Detect which cell encompasses the target text, then output its (X, Y) center coordinate. 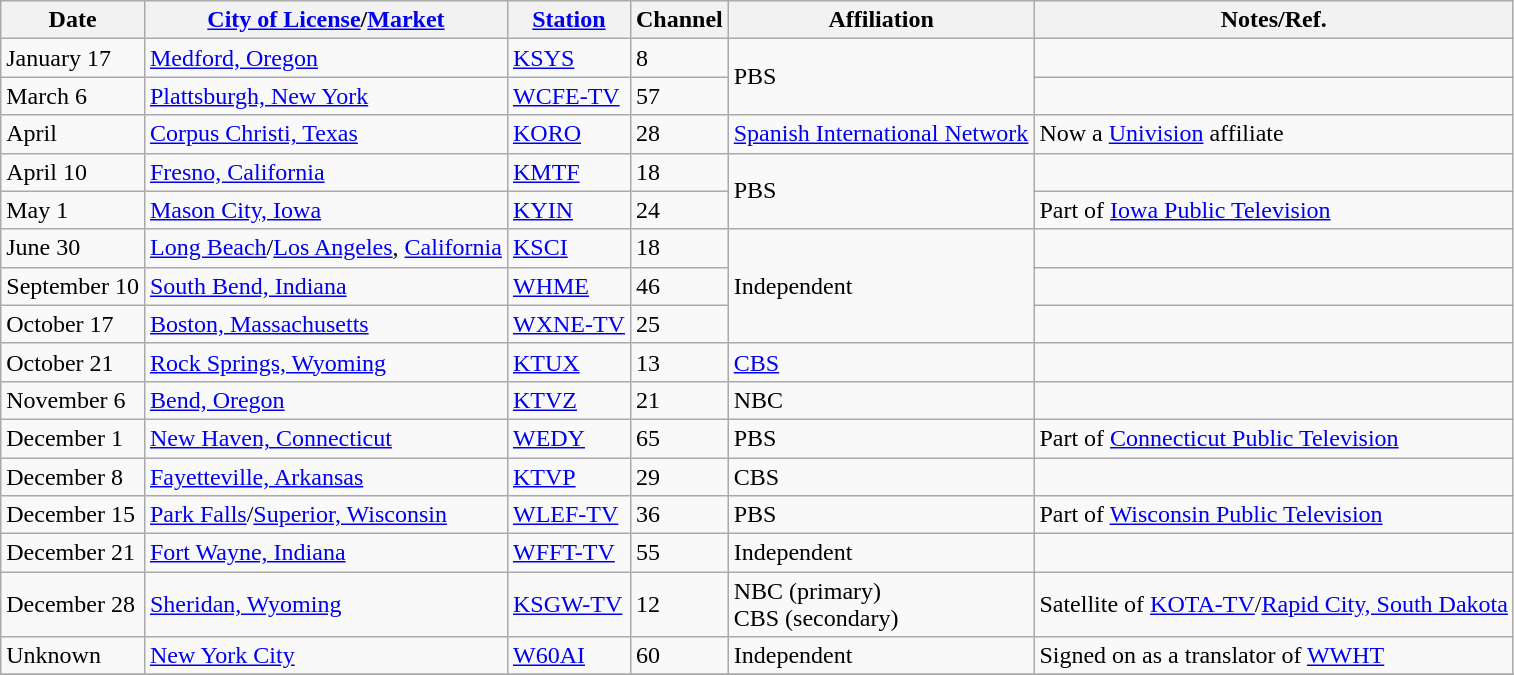
Part of Wisconsin Public Television (1274, 515)
NBC (primary) CBS (secondary) (881, 604)
Station (568, 20)
December 8 (73, 477)
W60AI (568, 656)
Spanish International Network (881, 134)
WXNE-TV (568, 324)
Boston, Massachusetts (326, 324)
June 30 (73, 248)
36 (679, 515)
New York City (326, 656)
46 (679, 286)
12 (679, 604)
KTVZ (568, 400)
Medford, Oregon (326, 58)
New Haven, Connecticut (326, 438)
25 (679, 324)
Mason City, Iowa (326, 210)
Fayetteville, Arkansas (326, 477)
Rock Springs, Wyoming (326, 362)
Channel (679, 20)
December 15 (73, 515)
KSGW-TV (568, 604)
65 (679, 438)
WLEF-TV (568, 515)
WHME (568, 286)
October 21 (73, 362)
Plattsburgh, New York (326, 96)
April (73, 134)
KSCI (568, 248)
South Bend, Indiana (326, 286)
Affiliation (881, 20)
KYIN (568, 210)
December 21 (73, 553)
Fresno, California (326, 172)
Corpus Christi, Texas (326, 134)
Now a Univision affiliate (1274, 134)
WEDY (568, 438)
Signed on as a translator of WWHT (1274, 656)
NBC (881, 400)
KORO (568, 134)
Date (73, 20)
60 (679, 656)
Fort Wayne, Indiana (326, 553)
Unknown (73, 656)
WFFT-TV (568, 553)
City of License/Market (326, 20)
Long Beach/Los Angeles, California (326, 248)
KTUX (568, 362)
28 (679, 134)
January 17 (73, 58)
Part of Connecticut Public Television (1274, 438)
8 (679, 58)
55 (679, 553)
KSYS (568, 58)
May 1 (73, 210)
November 6 (73, 400)
21 (679, 400)
Notes/Ref. (1274, 20)
March 6 (73, 96)
October 17 (73, 324)
December 28 (73, 604)
Part of Iowa Public Television (1274, 210)
13 (679, 362)
WCFE-TV (568, 96)
Satellite of KOTA-TV/Rapid City, South Dakota (1274, 604)
24 (679, 210)
December 1 (73, 438)
Sheridan, Wyoming (326, 604)
Park Falls/Superior, Wisconsin (326, 515)
KTVP (568, 477)
57 (679, 96)
Bend, Oregon (326, 400)
29 (679, 477)
April 10 (73, 172)
KMTF (568, 172)
September 10 (73, 286)
